Return (X, Y) of the center of cell containing provided text 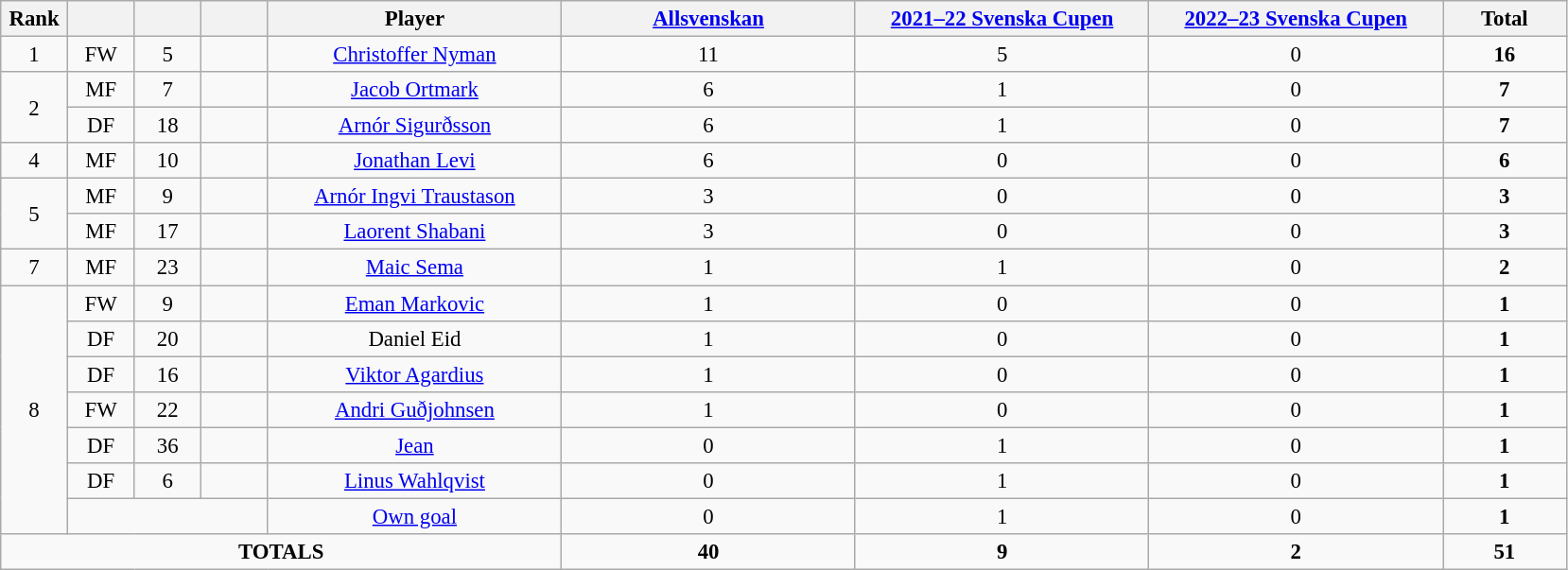
Jean (414, 445)
Viktor Agardius (414, 374)
23 (168, 268)
8 (34, 410)
4 (34, 161)
Rank (34, 19)
Jacob Ortmark (414, 90)
Allsvenskan (709, 19)
Jonathan Levi (414, 161)
TOTALS (282, 552)
Arnór Ingvi Traustason (414, 197)
51 (1506, 552)
40 (709, 552)
Total (1506, 19)
Maic Sema (414, 268)
11 (709, 55)
10 (168, 161)
22 (168, 409)
Arnór Sigurðsson (414, 126)
36 (168, 445)
Player (414, 19)
Christoffer Nyman (414, 55)
20 (168, 338)
Eman Markovic (414, 303)
Own goal (414, 516)
2022–23 Svenska Cupen (1296, 19)
18 (168, 126)
2021–22 Svenska Cupen (1002, 19)
17 (168, 232)
Linus Wahlqvist (414, 481)
Daniel Eid (414, 338)
Andri Guðjohnsen (414, 409)
Laorent Shabani (414, 232)
